Scan for the cell matching the given text and deliver its [x, y] coordinate at center. 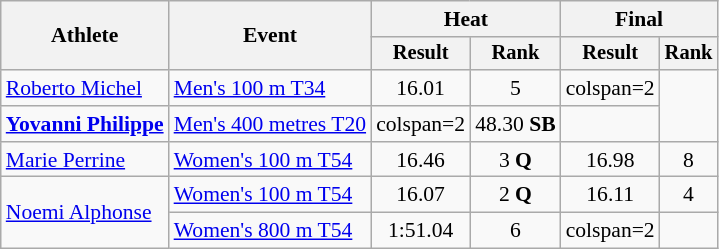
Athlete [85, 36]
Yovanni Philippe [85, 124]
Final [640, 19]
4 [689, 195]
3 Q [516, 160]
16.98 [610, 160]
Noemi Alphonse [85, 212]
Men's 100 m T34 [270, 88]
16.46 [420, 160]
Men's 400 metres T20 [270, 124]
5 [516, 88]
Heat [466, 19]
1:51.04 [420, 231]
Women's 800 m T54 [270, 231]
16.11 [610, 195]
6 [516, 231]
Event [270, 36]
8 [689, 160]
Marie Perrine [85, 160]
2 Q [516, 195]
Roberto Michel [85, 88]
16.07 [420, 195]
48.30 SB [516, 124]
16.01 [420, 88]
